Extract the [x, y] coordinate from the center of the cell holding the provided text.  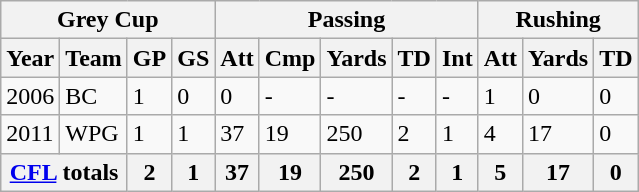
5 [500, 172]
WPG [94, 134]
BC [94, 96]
2011 [30, 134]
Int [457, 58]
Year [30, 58]
CFL totals [64, 172]
2006 [30, 96]
Cmp [290, 58]
4 [500, 134]
Rushing [558, 20]
Passing [346, 20]
GP [149, 58]
Team [94, 58]
GS [194, 58]
Grey Cup [108, 20]
